Find where the given text appears and provide that cell's center as (X, Y) coordinate. 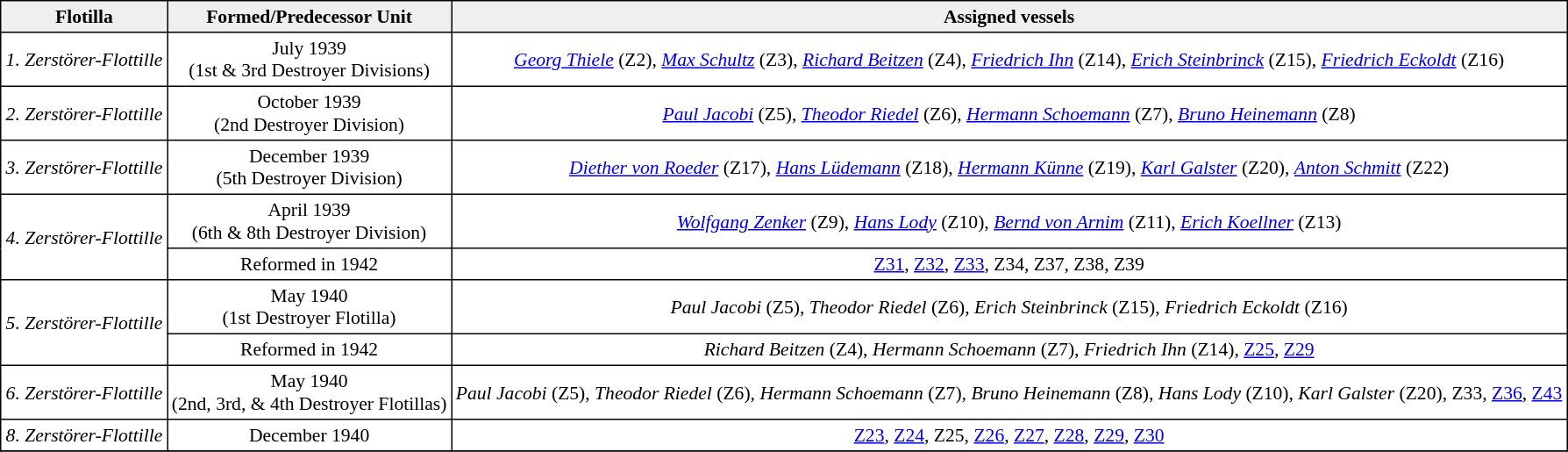
Wolfgang Zenker (Z9), Hans Lody (Z10), Bernd von Arnim (Z11), Erich Koellner (Z13) (1009, 221)
December 1940 (310, 435)
October 1939(2nd Destroyer Division) (310, 113)
6. Zerstörer-Flottille (84, 392)
April 1939(6th & 8th Destroyer Division) (310, 221)
July 1939(1st & 3rd Destroyer Divisions) (310, 60)
4. Zerstörer-Flottille (84, 237)
December 1939(5th Destroyer Division) (310, 168)
May 1940(2nd, 3rd, & 4th Destroyer Flotillas) (310, 392)
May 1940(1st Destroyer Flotilla) (310, 307)
Formed/Predecessor Unit (310, 17)
Richard Beitzen (Z4), Hermann Schoemann (Z7), Friedrich Ihn (Z14), Z25, Z29 (1009, 349)
Z23, Z24, Z25, Z26, Z27, Z28, Z29, Z30 (1009, 435)
Paul Jacobi (Z5), Theodor Riedel (Z6), Hermann Schoemann (Z7), Bruno Heinemann (Z8) (1009, 113)
Paul Jacobi (Z5), Theodor Riedel (Z6), Erich Steinbrinck (Z15), Friedrich Eckoldt (Z16) (1009, 307)
8. Zerstörer-Flottille (84, 435)
Assigned vessels (1009, 17)
2. Zerstörer-Flottille (84, 113)
5. Zerstörer-Flottille (84, 323)
Flotilla (84, 17)
Diether von Roeder (Z17), Hans Lüdemann (Z18), Hermann Künne (Z19), Karl Galster (Z20), Anton Schmitt (Z22) (1009, 168)
Georg Thiele (Z2), Max Schultz (Z3), Richard Beitzen (Z4), Friedrich Ihn (Z14), Erich Steinbrinck (Z15), Friedrich Eckoldt (Z16) (1009, 60)
Z31, Z32, Z33, Z34, Z37, Z38, Z39 (1009, 264)
Paul Jacobi (Z5), Theodor Riedel (Z6), Hermann Schoemann (Z7), Bruno Heinemann (Z8), Hans Lody (Z10), Karl Galster (Z20), Z33, Z36, Z43 (1009, 392)
3. Zerstörer-Flottille (84, 168)
1. Zerstörer-Flottille (84, 60)
